Provide the (x, y) coordinate of the cell's center where the given text is located.  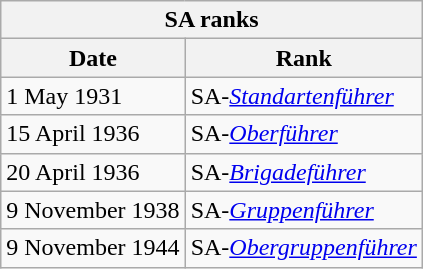
SA-Brigadeführer (304, 172)
SA-Obergruppenführer (304, 248)
Date (93, 58)
SA-Gruppenführer (304, 210)
20 April 1936 (93, 172)
9 November 1944 (93, 248)
1 May 1931 (93, 96)
Rank (304, 58)
15 April 1936 (93, 134)
SA-Oberführer (304, 134)
SA ranks (212, 20)
SA-Standartenführer (304, 96)
9 November 1938 (93, 210)
